Return (x, y) of the center of cell containing provided text 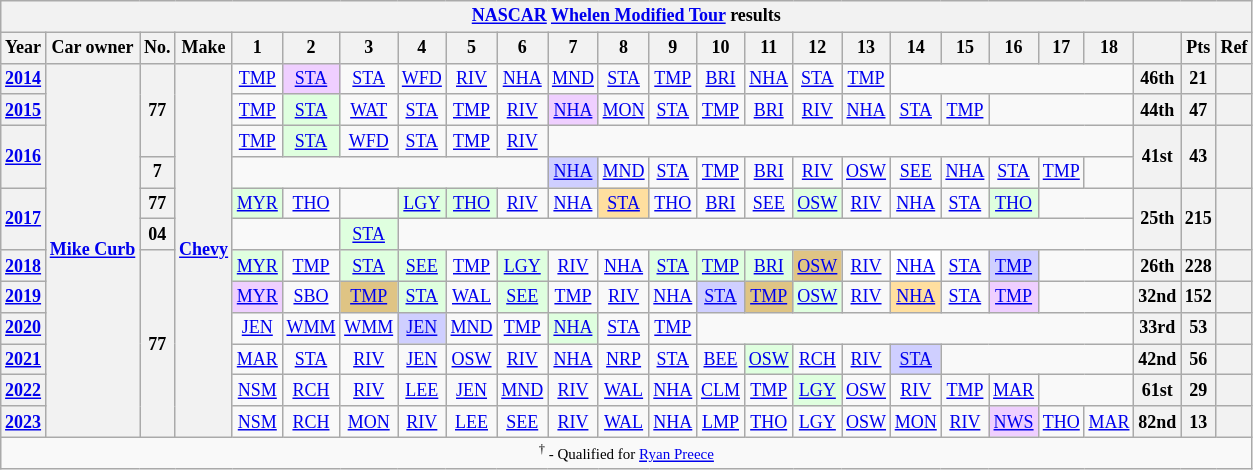
32nd (1158, 296)
2015 (24, 110)
3 (369, 48)
4 (422, 48)
215 (1199, 219)
61st (1158, 390)
56 (1199, 360)
21 (1199, 78)
82nd (1158, 422)
152 (1199, 296)
2023 (24, 422)
8 (624, 48)
17 (1061, 48)
41st (1158, 156)
Year (24, 48)
NASCAR Whelen Modified Tour results (626, 16)
25th (1158, 219)
Car owner (92, 48)
Mike Curb (92, 250)
Chevy (204, 250)
2017 (24, 219)
1 (257, 48)
2022 (24, 390)
BEE (721, 360)
04 (158, 234)
47 (1199, 110)
33rd (1158, 328)
Make (204, 48)
11 (768, 48)
2018 (24, 266)
2014 (24, 78)
9 (673, 48)
LMP (721, 422)
No. (158, 48)
43 (1199, 156)
2016 (24, 156)
16 (1014, 48)
15 (965, 48)
NRP (624, 360)
6 (522, 48)
WAT (369, 110)
26th (1158, 266)
2020 (24, 328)
46th (1158, 78)
2021 (24, 360)
42nd (1158, 360)
228 (1199, 266)
2 (311, 48)
18 (1109, 48)
Pts (1199, 48)
Ref (1234, 48)
10 (721, 48)
2019 (24, 296)
53 (1199, 328)
44th (1158, 110)
14 (916, 48)
NWS (1014, 422)
5 (472, 48)
SBO (311, 296)
CLM (721, 390)
† - Qualified for Ryan Preece (626, 453)
29 (1199, 390)
12 (818, 48)
